Find where the given text appears and provide that cell's center as (x, y) coordinate. 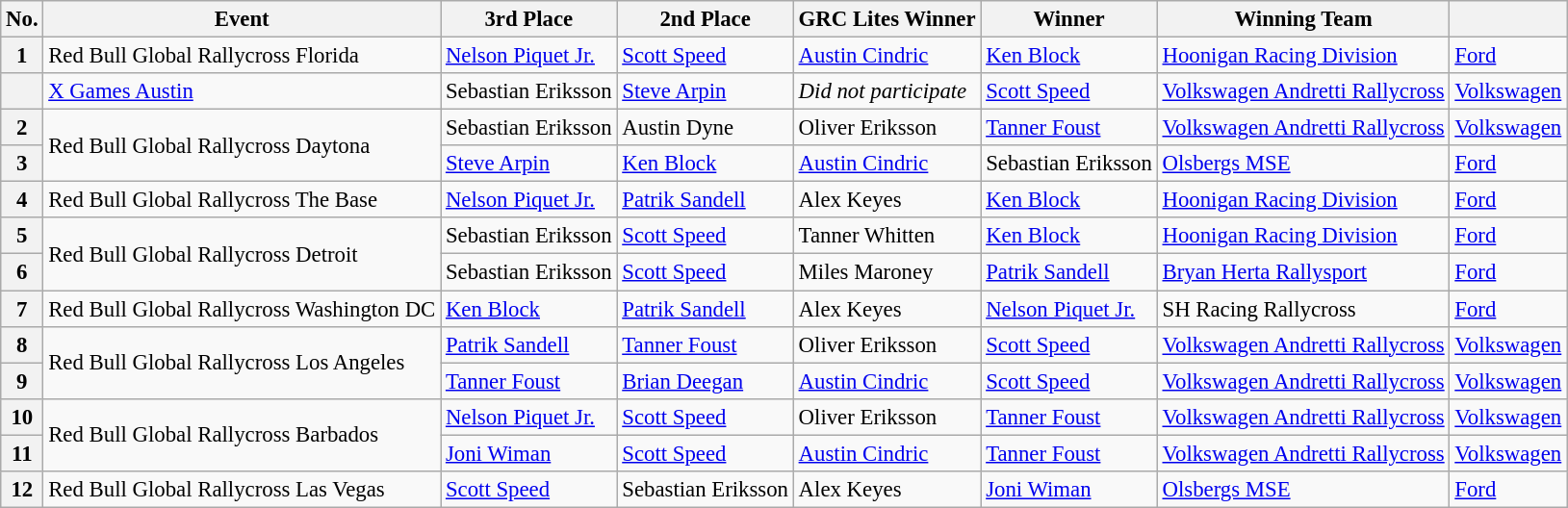
Event (243, 19)
8 (22, 344)
1 (22, 56)
Red Bull Global Rallycross Los Angeles (243, 362)
Tanner Whitten (887, 236)
Bryan Herta Rallysport (1303, 272)
12 (22, 490)
Red Bull Global Rallycross Washington DC (243, 309)
X Games Austin (243, 91)
6 (22, 272)
Winner (1068, 19)
4 (22, 200)
Red Bull Global Rallycross Detroit (243, 254)
Red Bull Global Rallycross Daytona (243, 146)
9 (22, 381)
Red Bull Global Rallycross Las Vegas (243, 490)
Red Bull Global Rallycross Barbados (243, 435)
Austin Dyne (705, 128)
7 (22, 309)
3rd Place (529, 19)
Red Bull Global Rallycross Florida (243, 56)
10 (22, 417)
2 (22, 128)
5 (22, 236)
GRC Lites Winner (887, 19)
Red Bull Global Rallycross The Base (243, 200)
11 (22, 453)
SH Racing Rallycross (1303, 309)
No. (22, 19)
Did not participate (887, 91)
Brian Deegan (705, 381)
2nd Place (705, 19)
3 (22, 164)
Miles Maroney (887, 272)
Winning Team (1303, 19)
